Locate the cell with the specified text and output its [x, y] center coordinate. 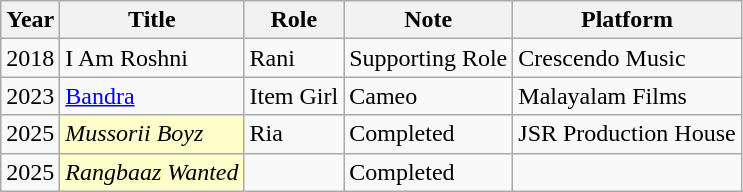
Item Girl [294, 96]
I Am Roshni [152, 58]
Mussorii Boyz [152, 134]
2018 [30, 58]
Role [294, 20]
Malayalam Films [627, 96]
Platform [627, 20]
Ria [294, 134]
Crescendo Music [627, 58]
2023 [30, 96]
Supporting Role [428, 58]
Cameo [428, 96]
JSR Production House [627, 134]
Title [152, 20]
Note [428, 20]
Year [30, 20]
Rangbaaz Wanted [152, 172]
Rani [294, 58]
Bandra [152, 96]
